Output the (X, Y) coordinate of the center of the cell containing the given text.  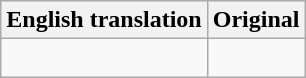
English translation (104, 20)
Original (256, 20)
